Detect which cell encompasses the target text, then output its (X, Y) center coordinate. 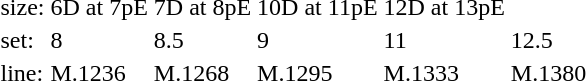
9 (318, 40)
11 (444, 40)
8 (99, 40)
8.5 (202, 40)
